Capture the cell that displays the provided text and extract its (X, Y) central coordinate. 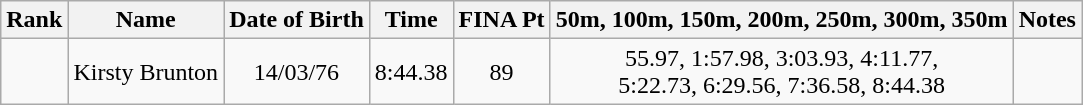
8:44.38 (411, 72)
FINA Pt (502, 20)
Date of Birth (297, 20)
Time (411, 20)
14/03/76 (297, 72)
Rank (34, 20)
Notes (1047, 20)
55.97, 1:57.98, 3:03.93, 4:11.77,5:22.73, 6:29.56, 7:36.58, 8:44.38 (782, 72)
Name (146, 20)
Kirsty Brunton (146, 72)
89 (502, 72)
50m, 100m, 150m, 200m, 250m, 300m, 350m (782, 20)
